Return [X, Y] of the center of cell containing provided text 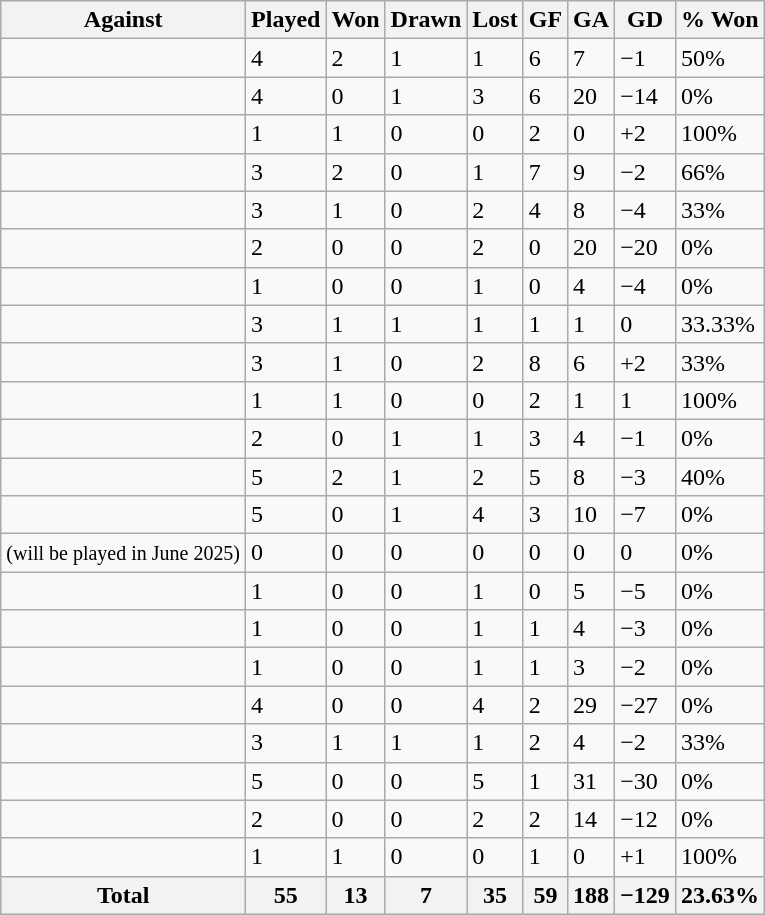
−20 [646, 248]
−27 [646, 705]
31 [592, 781]
59 [545, 895]
−12 [646, 819]
−5 [646, 591]
−7 [646, 515]
−30 [646, 781]
−14 [646, 96]
29 [592, 705]
GD [646, 20]
Played [286, 20]
−129 [646, 895]
188 [592, 895]
9 [592, 172]
Against [124, 20]
Won [356, 20]
40% [720, 477]
GA [592, 20]
55 [286, 895]
66% [720, 172]
35 [495, 895]
Lost [495, 20]
23.63% [720, 895]
13 [356, 895]
GF [545, 20]
+1 [646, 857]
14 [592, 819]
(will be played in June 2025) [124, 553]
Drawn [426, 20]
10 [592, 515]
33.33% [720, 324]
% Won [720, 20]
Total [124, 895]
50% [720, 58]
